Determine the (x, y) coordinate at the center of the cell enclosing the given text.  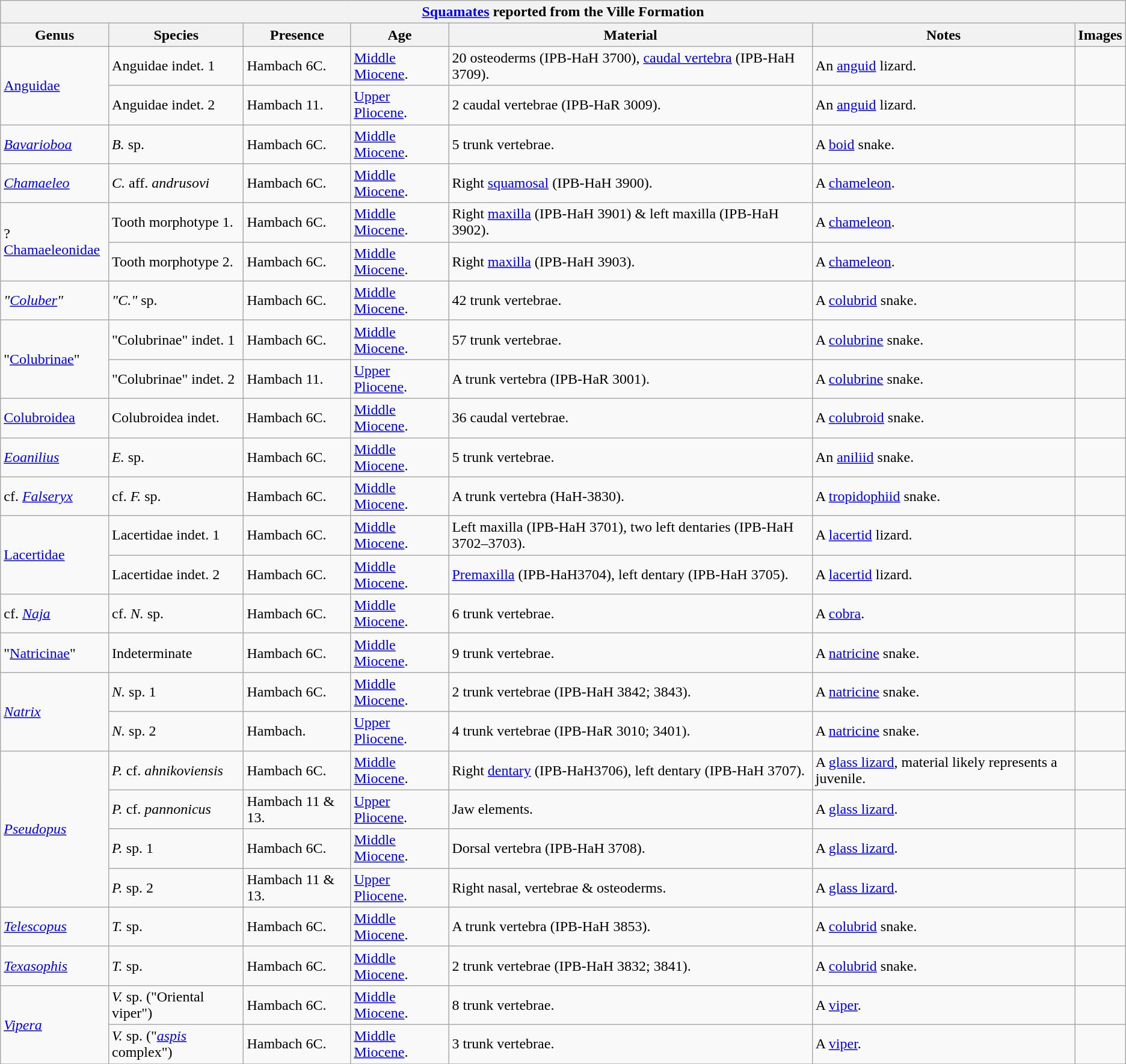
N. sp. 1 (176, 692)
Right nasal, vertebrae & osteoderms. (630, 888)
Natrix (55, 712)
Tooth morphotype 1. (176, 223)
"C." sp. (176, 301)
Anguidae indet. 1 (176, 66)
2 trunk vertebrae (IPB-HaH 3842; 3843). (630, 692)
2 trunk vertebrae (IPB-HaH 3832; 3841). (630, 966)
B. sp. (176, 144)
Species (176, 35)
"Colubrinae" (55, 359)
cf. F. sp. (176, 497)
An aniliid snake. (943, 457)
N. sp. 2 (176, 731)
Eoanilius (55, 457)
E. sp. (176, 457)
Notes (943, 35)
Telescopus (55, 926)
9 trunk vertebrae. (630, 653)
36 caudal vertebrae. (630, 417)
8 trunk vertebrae. (630, 1004)
Presence (297, 35)
?Chamaeleonidae (55, 242)
A glass lizard, material likely represents a juvenile. (943, 770)
42 trunk vertebrae. (630, 301)
P. sp. 2 (176, 888)
20 osteoderms (IPB-HaH 3700), caudal vertebra (IPB-HaH 3709). (630, 66)
Anguidae (55, 85)
"Colubrinae" indet. 2 (176, 379)
A tropidophiid snake. (943, 497)
Right dentary (IPB-HaH3706), left dentary (IPB-HaH 3707). (630, 770)
cf. Naja (55, 613)
A cobra. (943, 613)
C. aff. andrusovi (176, 183)
3 trunk vertebrae. (630, 1044)
V. sp. ("aspis complex") (176, 1044)
Dorsal vertebra (IPB-HaH 3708). (630, 848)
Vipera (55, 1024)
"Natricinae" (55, 653)
Anguidae indet. 2 (176, 105)
Hambach. (297, 731)
Right maxilla (IPB-HaH 3901) & left maxilla (IPB-HaH 3902). (630, 223)
Tooth morphotype 2. (176, 261)
P. sp. 1 (176, 848)
A trunk vertebra (IPB-HaR 3001). (630, 379)
A boid snake. (943, 144)
cf. Falseryx (55, 497)
Age (399, 35)
Pseudopus (55, 829)
V. sp. ("Oriental viper") (176, 1004)
Chamaeleo (55, 183)
A trunk vertebra (IPB-HaH 3853). (630, 926)
Lacertidae indet. 1 (176, 535)
4 trunk vertebrae (IPB-HaR 3010; 3401). (630, 731)
57 trunk vertebrae. (630, 339)
P. cf. pannonicus (176, 810)
Indeterminate (176, 653)
Jaw elements. (630, 810)
Colubroidea indet. (176, 417)
Texasophis (55, 966)
Bavarioboa (55, 144)
Left maxilla (IPB-HaH 3701), two left dentaries (IPB-HaH 3702–3703). (630, 535)
Genus (55, 35)
6 trunk vertebrae. (630, 613)
Material (630, 35)
Images (1100, 35)
cf. N. sp. (176, 613)
P. cf. ahnikoviensis (176, 770)
2 caudal vertebrae (IPB-HaR 3009). (630, 105)
Right maxilla (IPB-HaH 3903). (630, 261)
"Coluber" (55, 301)
Lacertidae indet. 2 (176, 575)
Lacertidae (55, 555)
"Colubrinae" indet. 1 (176, 339)
A colubroid snake. (943, 417)
Premaxilla (IPB-HaH3704), left dentary (IPB-HaH 3705). (630, 575)
Squamates reported from the Ville Formation (563, 12)
Right squamosal (IPB-HaH 3900). (630, 183)
Colubroidea (55, 417)
A trunk vertebra (HaH-3830). (630, 497)
